Return the (X, Y) coordinate for the center point of the cell that contains the specified text.  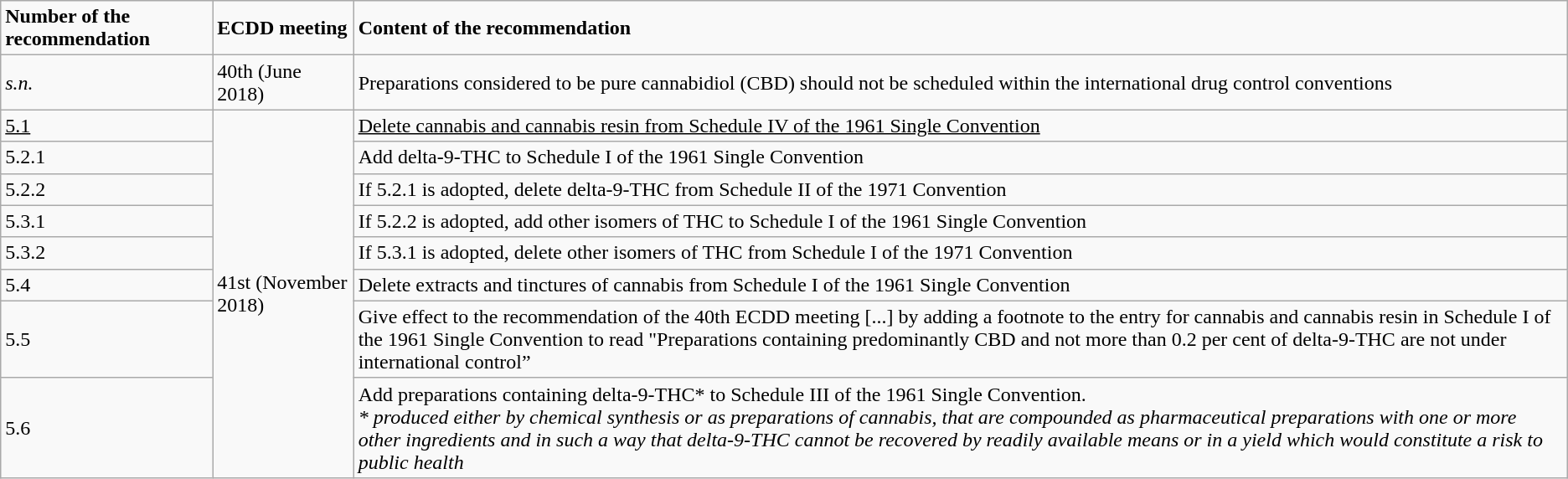
5.4 (107, 285)
If 5.3.1 is adopted, delete other isomers of THC from Schedule I of the 1971 Convention (960, 253)
s.n. (107, 82)
ECDD meeting (283, 28)
Delete extracts and tinctures of cannabis from Schedule I of the 1961 Single Convention (960, 285)
5.5 (107, 339)
If 5.2.1 is adopted, delete delta-9-THC from Schedule II of the 1971 Convention (960, 189)
If 5.2.2 is adopted, add other isomers of THC to Schedule I of the 1961 Single Convention (960, 221)
5.2.2 (107, 189)
Delete cannabis and cannabis resin from Schedule IV of the 1961 Single Convention (960, 126)
Preparations considered to be pure cannabidiol (CBD) should not be scheduled within the international drug control conventions (960, 82)
5.6 (107, 427)
40th (June 2018) (283, 82)
Add delta-9-THC to Schedule I of the 1961 Single Convention (960, 157)
5.3.1 (107, 221)
Number of the recommendation (107, 28)
Content of the recommendation (960, 28)
5.2.1 (107, 157)
5.1 (107, 126)
5.3.2 (107, 253)
41st (November 2018) (283, 294)
